For the text-containing cell, return its midpoint in (X, Y) coordinate format. 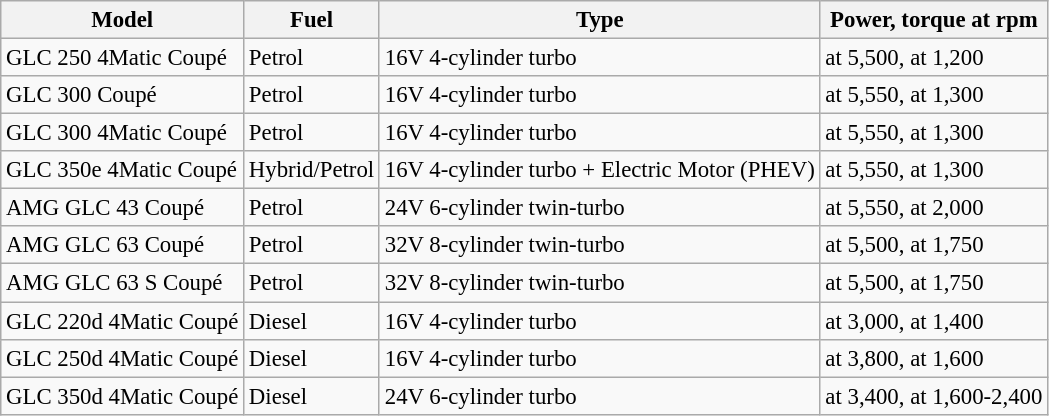
at 3,800, at 1,600 (934, 358)
GLC 220d 4Matic Coupé (122, 321)
GLC 250d 4Matic Coupé (122, 358)
AMG GLC 63 Coupé (122, 245)
GLC 250 4Matic Coupé (122, 58)
at 5,550, at 2,000 (934, 208)
at 5,500, at 1,200 (934, 58)
24V 6-cylinder turbo (600, 396)
Fuel (312, 20)
GLC 300 Coupé (122, 95)
GLC 350d 4Matic Coupé (122, 396)
AMG GLC 63 S Coupé (122, 283)
16V 4-cylinder turbo + Electric Motor (PHEV) (600, 170)
at 3,400, at 1,600-2,400 (934, 396)
at 3,000, at 1,400 (934, 321)
GLC 350e 4Matic Coupé (122, 170)
24V 6-cylinder twin-turbo (600, 208)
Type (600, 20)
GLC 300 4Matic Coupé (122, 133)
Model (122, 20)
Power, torque at rpm (934, 20)
AMG GLC 43 Coupé (122, 208)
Hybrid/Petrol (312, 170)
